Pinpoint the cell where the given text exists, returning its (X, Y) midpoint coordinate. 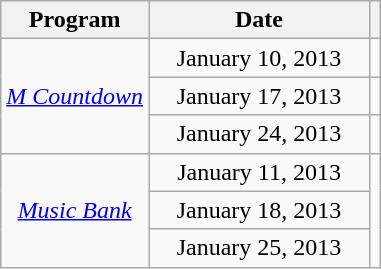
January 24, 2013 (258, 134)
January 10, 2013 (258, 58)
January 25, 2013 (258, 248)
January 11, 2013 (258, 172)
Date (258, 20)
Program (75, 20)
Music Bank (75, 210)
January 17, 2013 (258, 96)
M Countdown (75, 96)
January 18, 2013 (258, 210)
